From the cell containing the given text, extract its center point as [x, y] coordinate. 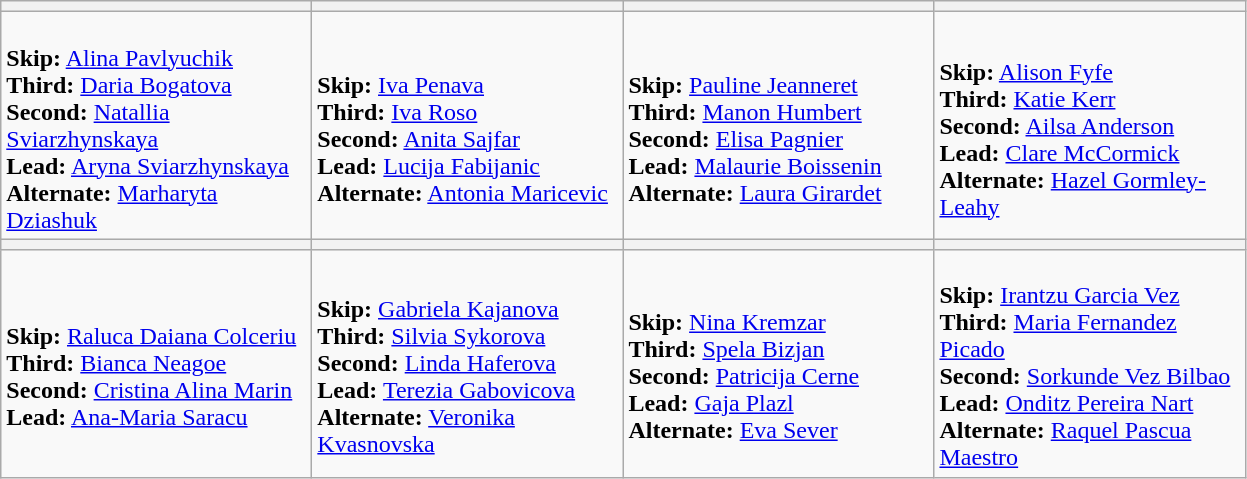
Skip: Nina Kremzar Third: Spela Bizjan Second: Patricija Cerne Lead: Gaja Plazl Alternate: Eva Sever [778, 364]
Skip: Iva Penava Third: Iva Roso Second: Anita Sajfar Lead: Lucija Fabijanic Alternate: Antonia Maricevic [468, 126]
Skip: Pauline Jeanneret Third: Manon Humbert Second: Elisa Pagnier Lead: Malaurie Boissenin Alternate: Laura Girardet [778, 126]
Skip: Alison Fyfe Third: Katie Kerr Second: Ailsa Anderson Lead: Clare McCormick Alternate: Hazel Gormley-Leahy [1090, 126]
Skip: Raluca Daiana Colceriu Third: Bianca Neagoe Second: Cristina Alina Marin Lead: Ana-Maria Saracu [156, 364]
Skip: Gabriela Kajanova Third: Silvia Sykorova Second: Linda Haferova Lead: Terezia Gabovicova Alternate: Veronika Kvasnovska [468, 364]
Skip: Alina Pavlyuchik Third: Daria Bogatova Second: Natallia Sviarzhynskaya Lead: Aryna Sviarzhynskaya Alternate: Marharyta Dziashuk [156, 126]
Skip: Irantzu Garcia Vez Third: Maria Fernandez Picado Second: Sorkunde Vez Bilbao Lead: Onditz Pereira Nart Alternate: Raquel Pascua Maestro [1090, 364]
